Capture the cell that displays the provided text and extract its (X, Y) central coordinate. 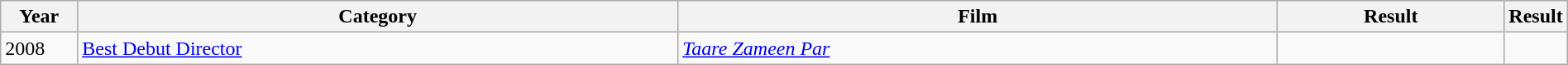
Best Debut Director (378, 48)
Category (378, 17)
Year (40, 17)
2008 (40, 48)
Film (978, 17)
Taare Zameen Par (978, 48)
